Search for the cell housing the specified text and yield its [X, Y] center coordinate. 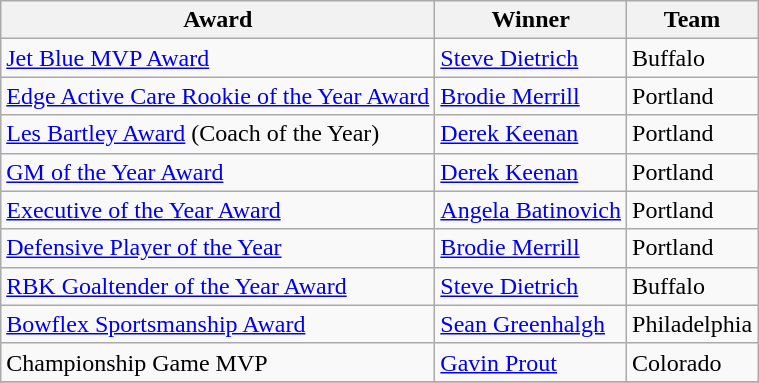
Jet Blue MVP Award [218, 58]
Winner [531, 20]
Colorado [692, 362]
Edge Active Care Rookie of the Year Award [218, 96]
Defensive Player of the Year [218, 248]
Executive of the Year Award [218, 210]
Team [692, 20]
Championship Game MVP [218, 362]
Angela Batinovich [531, 210]
Bowflex Sportsmanship Award [218, 324]
RBK Goaltender of the Year Award [218, 286]
Sean Greenhalgh [531, 324]
GM of the Year Award [218, 172]
Gavin Prout [531, 362]
Philadelphia [692, 324]
Les Bartley Award (Coach of the Year) [218, 134]
Award [218, 20]
